Detect which cell encompasses the target text, then output its (x, y) center coordinate. 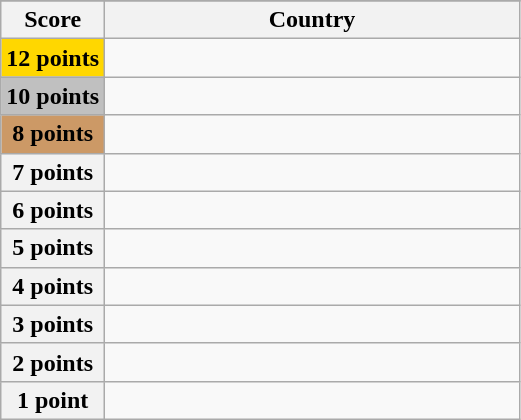
1 point (53, 400)
3 points (53, 324)
2 points (53, 362)
7 points (53, 172)
12 points (53, 58)
Country (312, 20)
4 points (53, 286)
5 points (53, 248)
8 points (53, 134)
Score (53, 20)
10 points (53, 96)
6 points (53, 210)
